Return the [X, Y] coordinate for the center point of the cell that contains the specified text.  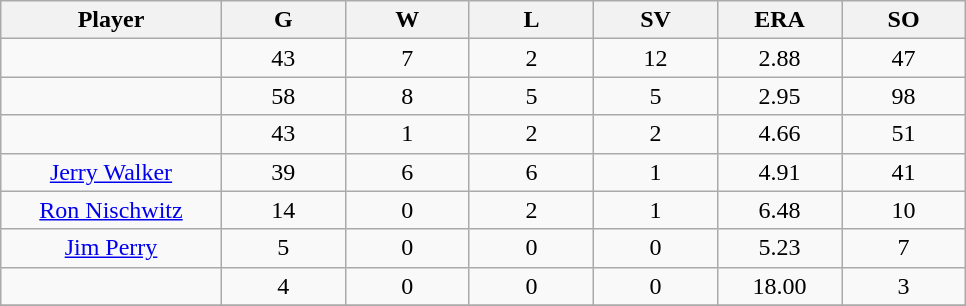
W [407, 20]
Jerry Walker [112, 172]
3 [904, 286]
6.48 [779, 210]
14 [283, 210]
98 [904, 96]
39 [283, 172]
Jim Perry [112, 248]
Ron Nischwitz [112, 210]
10 [904, 210]
51 [904, 134]
58 [283, 96]
18.00 [779, 286]
12 [655, 58]
L [531, 20]
4.66 [779, 134]
G [283, 20]
SV [655, 20]
4.91 [779, 172]
Player [112, 20]
8 [407, 96]
41 [904, 172]
47 [904, 58]
ERA [779, 20]
SO [904, 20]
2.88 [779, 58]
5.23 [779, 248]
2.95 [779, 96]
4 [283, 286]
